Find where the given text appears and provide that cell's center as [X, Y] coordinate. 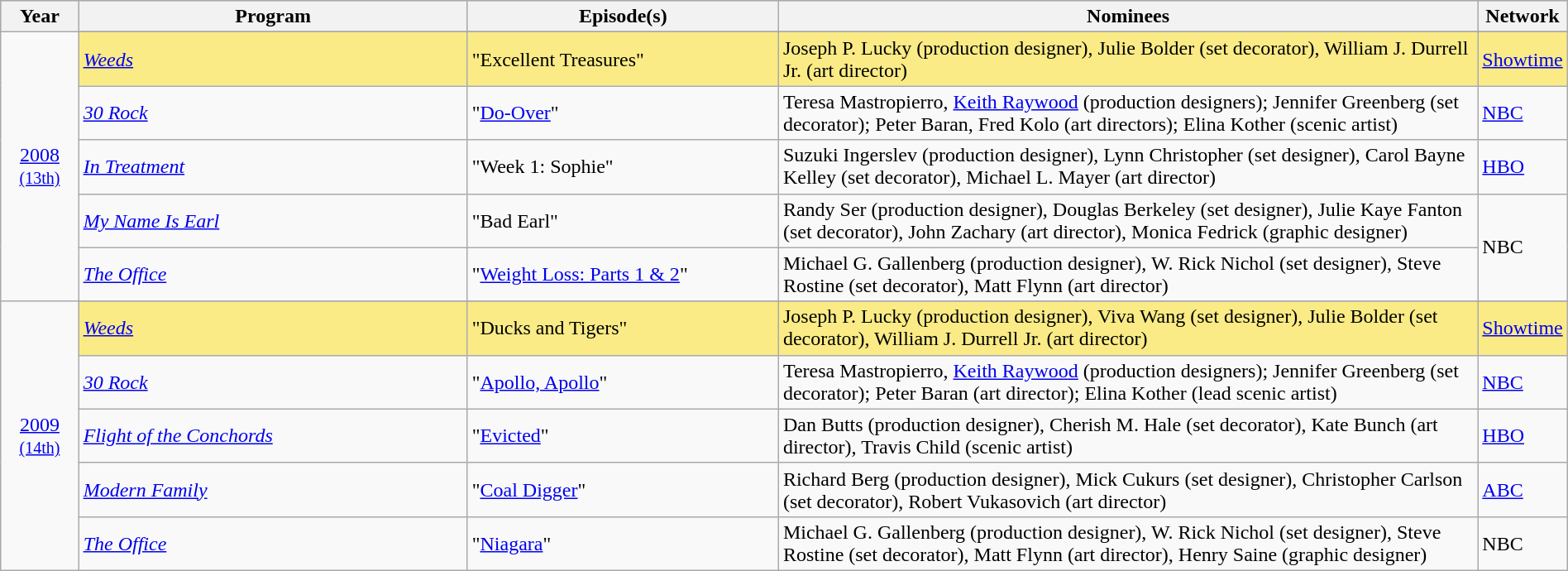
"Apollo, Apollo" [623, 382]
Program [273, 17]
Modern Family [273, 490]
Year [40, 17]
"Excellent Treasures" [623, 60]
"Evicted" [623, 435]
ABC [1523, 490]
Flight of the Conchords [273, 435]
Joseph P. Lucky (production designer), Julie Bolder (set decorator), William J. Durrell Jr. (art director) [1128, 60]
Nominees [1128, 17]
Joseph P. Lucky (production designer), Viva Wang (set designer), Julie Bolder (set decorator), William J. Durrell Jr. (art director) [1128, 328]
"Week 1: Sophie" [623, 167]
"Ducks and Tigers" [623, 328]
Network [1523, 17]
"Coal Digger" [623, 490]
In Treatment [273, 167]
"Weight Loss: Parts 1 & 2" [623, 275]
My Name Is Earl [273, 220]
Dan Butts (production designer), Cherish M. Hale (set decorator), Kate Bunch (art director), Travis Child (scenic artist) [1128, 435]
Suzuki Ingerslev (production designer), Lynn Christopher (set designer), Carol Bayne Kelley (set decorator), Michael L. Mayer (art director) [1128, 167]
2008(13th) [40, 167]
Episode(s) [623, 17]
Richard Berg (production designer), Mick Cukurs (set designer), Christopher Carlson (set decorator), Robert Vukasovich (art director) [1128, 490]
2009(14th) [40, 435]
"Do-Over" [623, 113]
"Niagara" [623, 543]
"Bad Earl" [623, 220]
Michael G. Gallenberg (production designer), W. Rick Nichol (set designer), Steve Rostine (set decorator), Matt Flynn (art director) [1128, 275]
